From the cell containing the given text, extract its center point as (x, y) coordinate. 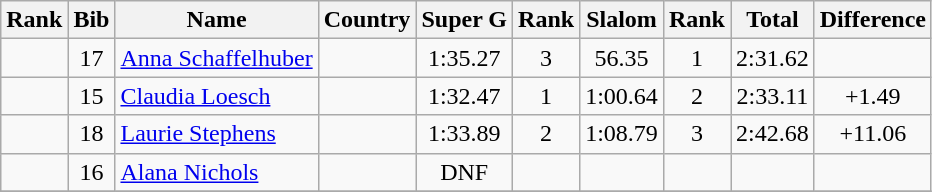
Claudia Loesch (216, 96)
Laurie Stephens (216, 134)
Name (216, 20)
Anna Schaffelhuber (216, 58)
56.35 (622, 58)
+11.06 (872, 134)
Country (367, 20)
1:35.27 (464, 58)
Super G (464, 20)
DNF (464, 172)
Difference (872, 20)
1:33.89 (464, 134)
1:32.47 (464, 96)
2:33.11 (772, 96)
2:42.68 (772, 134)
Alana Nichols (216, 172)
Bib (92, 20)
Total (772, 20)
Slalom (622, 20)
1:08.79 (622, 134)
16 (92, 172)
17 (92, 58)
15 (92, 96)
1:00.64 (622, 96)
+1.49 (872, 96)
18 (92, 134)
2:31.62 (772, 58)
